Return [X, Y] of the center of cell containing provided text 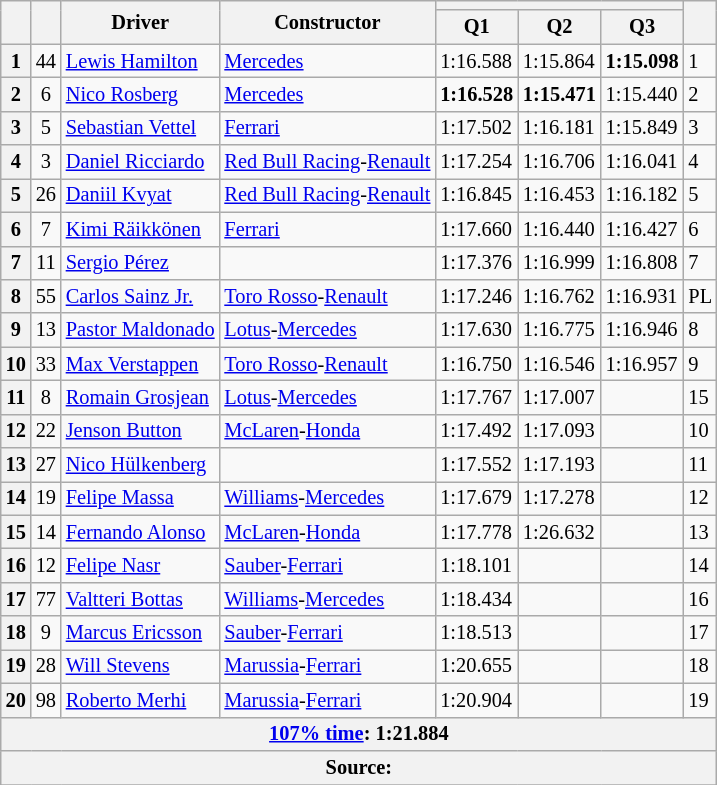
1:18.101 [476, 565]
Sergio Pérez [140, 263]
1:16.999 [560, 263]
1:17.767 [476, 397]
1:16.750 [476, 364]
1:17.007 [560, 397]
1:15.864 [560, 61]
1:16.957 [642, 364]
1:17.376 [476, 263]
Q1 [476, 27]
Daniel Ricciardo [140, 162]
Driver [140, 22]
1:16.041 [642, 162]
Lewis Hamilton [140, 61]
44 [46, 61]
22 [46, 431]
1:17.679 [476, 498]
1:16.182 [642, 195]
33 [46, 364]
1:18.434 [476, 599]
77 [46, 599]
Nico Rosberg [140, 94]
Valtteri Bottas [140, 599]
1:17.254 [476, 162]
1:17.778 [476, 532]
Max Verstappen [140, 364]
1:15.849 [642, 128]
1:16.931 [642, 296]
Kimi Räikkönen [140, 229]
1:16.440 [560, 229]
1:16.546 [560, 364]
1:17.630 [476, 330]
1:17.552 [476, 465]
1:20.904 [476, 700]
Fernando Alonso [140, 532]
28 [46, 666]
Carlos Sainz Jr. [140, 296]
98 [46, 700]
Felipe Massa [140, 498]
1:16.946 [642, 330]
27 [46, 465]
1:16.453 [560, 195]
Q2 [560, 27]
Romain Grosjean [140, 397]
1:17.278 [560, 498]
1:16.845 [476, 195]
Nico Hülkenberg [140, 465]
1:16.181 [560, 128]
1:18.513 [476, 633]
Will Stevens [140, 666]
20 [16, 700]
1:17.246 [476, 296]
Roberto Merhi [140, 700]
1:16.427 [642, 229]
1:16.808 [642, 263]
55 [46, 296]
1:17.193 [560, 465]
Sebastian Vettel [140, 128]
Q3 [642, 27]
PL [700, 296]
Felipe Nasr [140, 565]
1:20.655 [476, 666]
1:26.632 [560, 532]
1:17.502 [476, 128]
1:17.660 [476, 229]
Constructor [327, 22]
1:16.775 [560, 330]
1:16.706 [560, 162]
1:16.762 [560, 296]
Source: [359, 767]
Pastor Maldonado [140, 330]
Marcus Ericsson [140, 633]
1:17.492 [476, 431]
1:16.528 [476, 94]
26 [46, 195]
Jenson Button [140, 431]
1:16.588 [476, 61]
1:15.471 [560, 94]
Daniil Kvyat [140, 195]
107% time: 1:21.884 [359, 734]
1:17.093 [560, 431]
1:15.440 [642, 94]
1:15.098 [642, 61]
